Identify which cell holds the provided text, then report its (x, y) central coordinate. 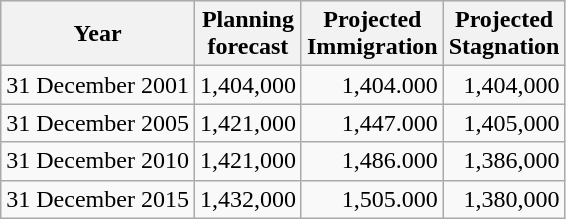
ProjectedImmigration (372, 34)
1,486.000 (372, 161)
31 December 2015 (98, 199)
1,405,000 (504, 123)
1,505.000 (372, 199)
1,404.000 (372, 85)
1,380,000 (504, 199)
31 December 2005 (98, 123)
Planningforecast (248, 34)
Year (98, 34)
1,432,000 (248, 199)
ProjectedStagnation (504, 34)
1,386,000 (504, 161)
31 December 2010 (98, 161)
1,447.000 (372, 123)
31 December 2001 (98, 85)
